Output the (X, Y) coordinate of the center of the cell containing the given text.  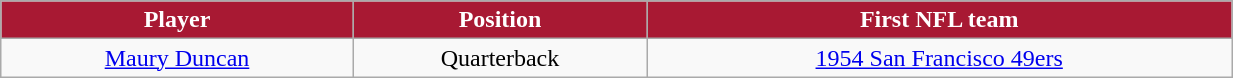
Quarterback (500, 58)
1954 San Francisco 49ers (940, 58)
First NFL team (940, 20)
Position (500, 20)
Maury Duncan (177, 58)
Player (177, 20)
